Locate the cell with the specified text and output its [x, y] center coordinate. 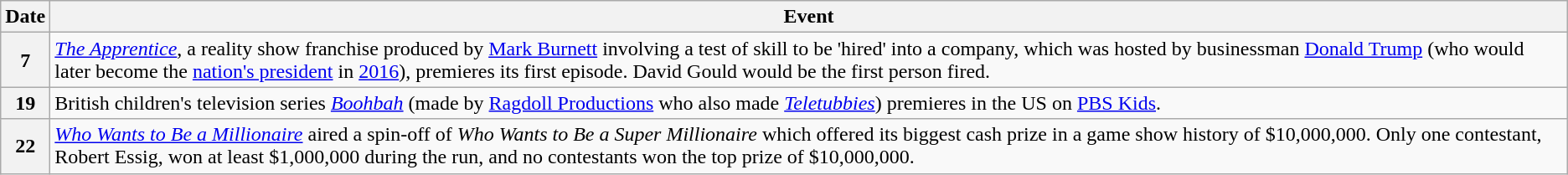
19 [25, 103]
Date [25, 17]
7 [25, 60]
Event [809, 17]
22 [25, 146]
British children's television series Boohbah (made by Ragdoll Productions who also made Teletubbies) premieres in the US on PBS Kids. [809, 103]
